For the text-containing cell, return its midpoint in [x, y] coordinate format. 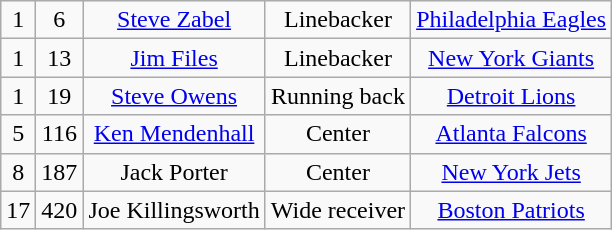
17 [18, 210]
Wide receiver [338, 210]
420 [60, 210]
Steve Zabel [174, 20]
New York Giants [512, 58]
Detroit Lions [512, 96]
19 [60, 96]
Atlanta Falcons [512, 134]
187 [60, 172]
6 [60, 20]
Joe Killingsworth [174, 210]
Running back [338, 96]
Philadelphia Eagles [512, 20]
Boston Patriots [512, 210]
Jack Porter [174, 172]
New York Jets [512, 172]
Steve Owens [174, 96]
116 [60, 134]
8 [18, 172]
Jim Files [174, 58]
5 [18, 134]
Ken Mendenhall [174, 134]
13 [60, 58]
